Detect which cell encompasses the target text, then output its (X, Y) center coordinate. 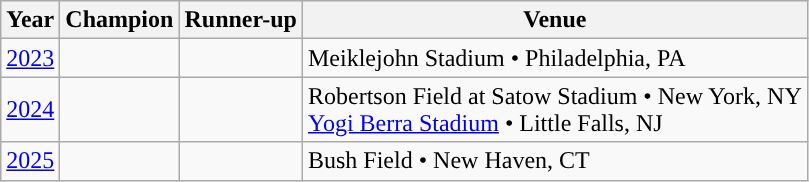
2024 (30, 110)
2023 (30, 58)
Bush Field • New Haven, CT (554, 161)
Champion (120, 20)
Runner-up (241, 20)
Year (30, 20)
Venue (554, 20)
Robertson Field at Satow Stadium • New York, NYYogi Berra Stadium • Little Falls, NJ (554, 110)
Meiklejohn Stadium • Philadelphia, PA (554, 58)
2025 (30, 161)
